Scan for the cell matching the given text and deliver its (x, y) coordinate at center. 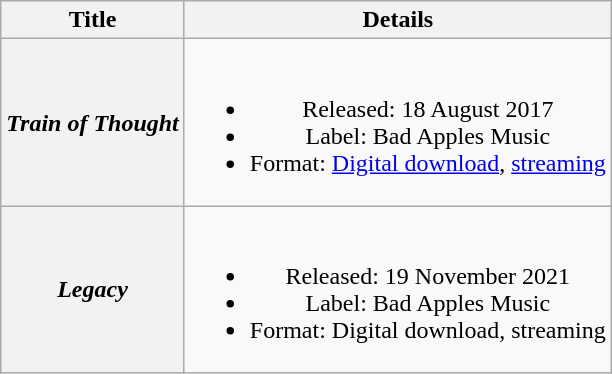
Legacy (93, 290)
Details (398, 20)
Released: 18 August 2017Label: Bad Apples MusicFormat: Digital download, streaming (398, 122)
Title (93, 20)
Released: 19 November 2021Label: Bad Apples MusicFormat: Digital download, streaming (398, 290)
Train of Thought (93, 122)
